Return [X, Y] of the center of cell containing provided text 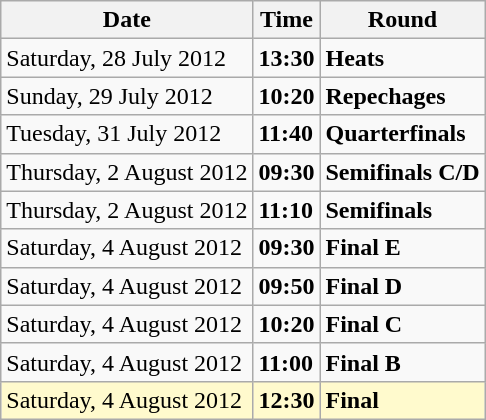
Final B [402, 362]
Final [402, 400]
11:00 [286, 362]
Quarterfinals [402, 134]
Round [402, 20]
09:50 [286, 286]
Heats [402, 58]
11:40 [286, 134]
13:30 [286, 58]
Time [286, 20]
Date [127, 20]
Repechages [402, 96]
Saturday, 28 July 2012 [127, 58]
Semifinals C/D [402, 172]
12:30 [286, 400]
Sunday, 29 July 2012 [127, 96]
Tuesday, 31 July 2012 [127, 134]
Final E [402, 248]
11:10 [286, 210]
Final D [402, 286]
Semifinals [402, 210]
Final C [402, 324]
